For the text-containing cell, return its midpoint in (X, Y) coordinate format. 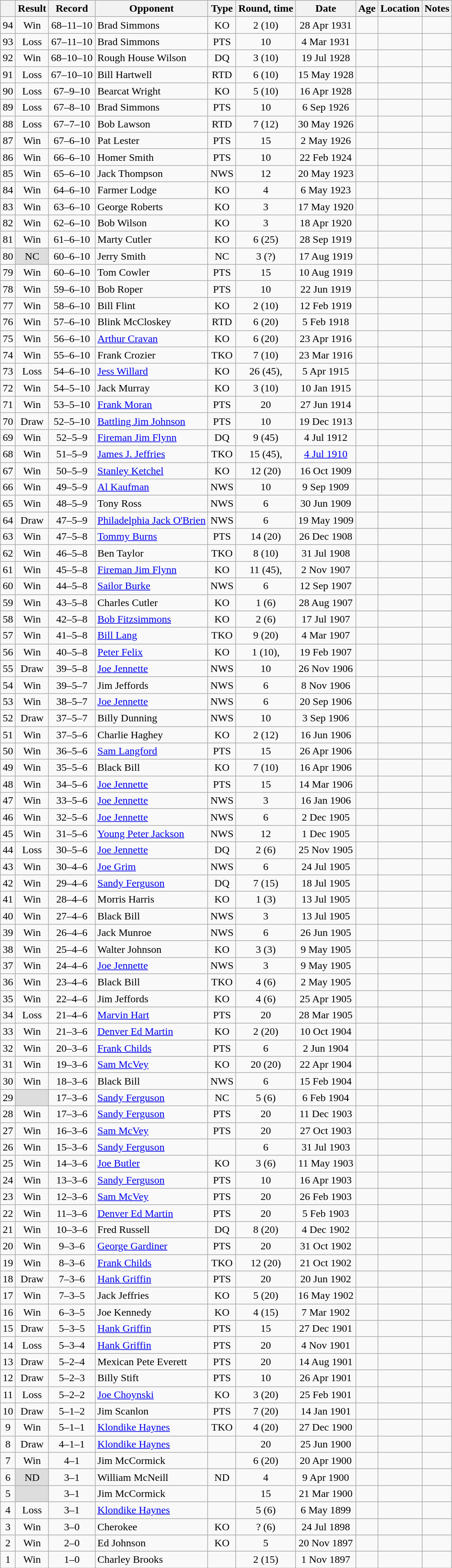
17 (8, 1296)
8–3–6 (72, 1263)
Joe Kennedy (152, 1312)
Homer Smith (152, 157)
George Gardiner (152, 1246)
1 (6) (266, 603)
6 Feb 1904 (326, 1098)
20 May 1923 (326, 173)
8 (20) (266, 1229)
Jim Scanlon (152, 1411)
9 Sep 1909 (326, 487)
51–5–9 (72, 454)
1 Dec 1905 (326, 834)
1 (10), (266, 652)
26 Jun 1905 (326, 932)
36 (8, 982)
75 (8, 339)
79 (8, 273)
10–3–6 (72, 1229)
16 Jun 1906 (326, 735)
Opponent (152, 9)
20 Nov 1897 (326, 1543)
Marvin Hart (152, 1015)
14 (20) (266, 537)
70 (8, 421)
7 (12) (266, 124)
25 Feb 1901 (326, 1395)
4 Mar 1931 (326, 42)
45 (8, 834)
14 Jan 1901 (326, 1411)
23 Mar 1916 (326, 355)
43 (8, 867)
28 Sep 1919 (326, 240)
25 Apr 1905 (326, 998)
27 Jun 1914 (326, 404)
16 Apr 1928 (326, 91)
Bob Lawson (152, 124)
6 Sep 1926 (326, 108)
77 (8, 306)
74 (8, 355)
40 (8, 916)
5 Apr 1915 (326, 372)
20 Sep 1906 (326, 701)
14 Mar 1906 (326, 784)
5–3–5 (72, 1329)
37–5–6 (72, 735)
Battling Jim Johnson (152, 421)
57–6–10 (72, 322)
84 (8, 190)
Frank Crozier (152, 355)
6 (25) (266, 240)
16 Jan 1906 (326, 801)
22–4–6 (72, 998)
27 (8, 1131)
48–5–9 (72, 504)
57 (8, 636)
4–1–1 (72, 1444)
18–3–6 (72, 1081)
Record (72, 9)
4 Nov 1901 (326, 1345)
39 (8, 932)
2 (15) (266, 1560)
67–9–10 (72, 91)
64–6–10 (72, 190)
92 (8, 58)
58 (8, 619)
52 (8, 718)
24 Jul 1905 (326, 867)
Walter Johnson (152, 949)
Charles Cutler (152, 603)
26 Feb 1903 (326, 1196)
Young Peter Jackson (152, 834)
90 (8, 91)
44 (8, 850)
53 (8, 701)
45–5–8 (72, 570)
23 (8, 1196)
68 (8, 454)
27 Dec 1900 (326, 1428)
22 Apr 1904 (326, 1065)
15 May 1928 (326, 75)
2–0 (72, 1543)
26 Dec 1908 (326, 537)
55 (8, 668)
Tony Ross (152, 504)
58–6–10 (72, 306)
10 Jan 1915 (326, 388)
81 (8, 240)
53–5–10 (72, 404)
6–3–5 (72, 1312)
3 Sep 1906 (326, 718)
39–5–8 (72, 668)
3 (6) (266, 1164)
28 Apr 1931 (326, 25)
34–5–6 (72, 784)
62 (8, 553)
54–5–10 (72, 388)
31 Jul 1908 (326, 553)
30 Jun 1909 (326, 504)
93 (8, 42)
Age (367, 9)
Bob Wilson (152, 223)
65 (8, 504)
Frank Moran (152, 404)
1 (8, 1560)
11 (45), (266, 570)
4 Jul 1912 (326, 437)
25 (8, 1164)
31 (8, 1065)
3 (?) (266, 256)
12–3–6 (72, 1196)
2 Jun 1904 (326, 1048)
Philadelphia Jack O'Brien (152, 520)
41 (8, 900)
19 Dec 1913 (326, 421)
49–5–9 (72, 487)
65–6–10 (72, 173)
26 Nov 1906 (326, 668)
Stanley Ketchel (152, 470)
26 (8, 1147)
Joe Grim (152, 867)
34 (8, 1015)
Charley Brooks (152, 1560)
Rough House Wilson (152, 58)
Peter Felix (152, 652)
24–4–6 (72, 965)
66 (8, 487)
4–1 (72, 1460)
11 May 1903 (326, 1164)
5 Feb 1918 (326, 322)
2 (8, 1543)
2 May 1905 (326, 982)
21–3–6 (72, 1032)
55–6–10 (72, 355)
21 Mar 1900 (326, 1493)
36–5–6 (72, 751)
25–4–6 (72, 949)
Tommy Burns (152, 537)
20–3–6 (72, 1048)
67 (8, 470)
8 Nov 1906 (326, 685)
4 Dec 1902 (326, 1229)
20 Jun 1902 (326, 1279)
Type (222, 9)
64 (8, 520)
19 Jul 1928 (326, 58)
Al Kaufman (152, 487)
29 (8, 1098)
25 Jun 1900 (326, 1444)
27–4–6 (72, 916)
2 (20) (266, 1032)
38 (8, 949)
31 Jul 1903 (326, 1147)
47 (8, 801)
19–3–6 (72, 1065)
83 (8, 207)
3 (20) (266, 1395)
68–11–10 (72, 25)
27 Oct 1903 (326, 1131)
5 Feb 1903 (326, 1213)
48 (8, 784)
16 Apr 1906 (326, 768)
11 Dec 1903 (326, 1114)
1 (3) (266, 900)
32 (8, 1048)
94 (8, 25)
27 Dec 1901 (326, 1329)
60 (8, 586)
Bob Roper (152, 289)
16–3–6 (72, 1131)
7 (20) (266, 1411)
8 (10) (266, 553)
15 Feb 1904 (326, 1081)
18 Apr 1920 (326, 223)
63–6–10 (72, 207)
72 (8, 388)
66–6–10 (72, 157)
10 Oct 1904 (326, 1032)
28–4–6 (72, 900)
80 (8, 256)
Ed Johnson (152, 1543)
11 (8, 1395)
22 Jun 1919 (326, 289)
25 Nov 1905 (326, 850)
89 (8, 108)
1–0 (72, 1560)
85 (8, 173)
21–4–6 (72, 1015)
4 (20) (266, 1428)
14–3–6 (72, 1164)
28 Aug 1907 (326, 603)
56–6–10 (72, 339)
Date (326, 9)
5–2–2 (72, 1395)
12 Feb 1919 (326, 306)
30 May 1926 (326, 124)
78 (8, 289)
91 (8, 75)
30–5–6 (72, 850)
29–4–6 (72, 883)
16 May 1902 (326, 1296)
Sam Langford (152, 751)
9 (45) (266, 437)
Bill Lang (152, 636)
7 (8, 1460)
52–5–9 (72, 437)
49 (8, 768)
35–5–6 (72, 768)
47–5–8 (72, 537)
88 (8, 124)
Bearcat Wright (152, 91)
39–5–7 (72, 685)
17 May 1920 (326, 207)
21 (8, 1229)
19 Feb 1907 (326, 652)
Jack Murray (152, 388)
9–3–6 (72, 1246)
Jack Munroe (152, 932)
56 (8, 652)
67–11–10 (72, 42)
30 (8, 1081)
6 May 1923 (326, 190)
Joe Choynski (152, 1395)
51 (8, 735)
Jerry Smith (152, 256)
Jack Jeffries (152, 1296)
22 Feb 1924 (326, 157)
67–6–10 (72, 140)
Mexican Pete Everett (152, 1362)
8 (8, 1444)
31 Oct 1902 (326, 1246)
37–5–7 (72, 718)
23–4–6 (72, 982)
Result (32, 9)
76 (8, 322)
19 (8, 1263)
46–5–8 (72, 553)
61–6–10 (72, 240)
Pat Lester (152, 140)
59 (8, 603)
2 Nov 1907 (326, 570)
Morris Harris (152, 900)
67–8–10 (72, 108)
Bob Fitzsimmons (152, 619)
24 Jul 1898 (326, 1526)
? (6) (266, 1526)
6 (10) (266, 75)
Bill Flint (152, 306)
35 (8, 998)
28 (8, 1114)
62–6–10 (72, 223)
22 (8, 1213)
20 Apr 1900 (326, 1460)
67–10–10 (72, 75)
33–5–6 (72, 801)
Round, time (266, 9)
46 (8, 817)
William McNeill (152, 1477)
43–5–8 (72, 603)
87 (8, 140)
50–5–9 (72, 470)
Fred Russell (152, 1229)
Bill Hartwell (152, 75)
37 (8, 965)
5–1–1 (72, 1428)
5–1–2 (72, 1411)
21 Oct 1902 (326, 1263)
5 (10) (266, 91)
67–7–10 (72, 124)
82 (8, 223)
Jess Willard (152, 372)
11–3–6 (72, 1213)
Sailor Burke (152, 586)
7 (15) (266, 883)
17 Aug 1919 (326, 256)
26–4–6 (72, 932)
14 (8, 1345)
5–2–3 (72, 1378)
47–5–9 (72, 520)
Tom Cowler (152, 273)
Cherokee (152, 1526)
68–10–10 (72, 58)
28 Mar 1905 (326, 1015)
17 Jul 1907 (326, 619)
73 (8, 372)
Joe Butler (152, 1164)
4 Mar 1907 (326, 636)
Notes (437, 9)
16 Oct 1909 (326, 470)
71 (8, 404)
42–5–8 (72, 619)
44–5–8 (72, 586)
31–5–6 (72, 834)
30–4–6 (72, 867)
Ben Taylor (152, 553)
3–0 (72, 1526)
13–3–6 (72, 1180)
26 Apr 1901 (326, 1378)
16 Apr 1903 (326, 1180)
9 (20) (266, 636)
13 (8, 1362)
86 (8, 157)
3 (3) (266, 949)
Farmer Lodge (152, 190)
54–6–10 (72, 372)
2 (12) (266, 735)
24 (8, 1180)
20 (20) (266, 1065)
26 Apr 1906 (326, 751)
George Roberts (152, 207)
12 Sep 1907 (326, 586)
63 (8, 537)
41–5–8 (72, 636)
42 (8, 883)
Billy Stift (152, 1378)
59–6–10 (72, 289)
Arthur Cravan (152, 339)
Charlie Haghey (152, 735)
Marty Cutler (152, 240)
52–5–10 (72, 421)
23 Apr 1916 (326, 339)
2 Dec 1905 (326, 817)
Location (400, 9)
18 Jul 1905 (326, 883)
15 (45), (266, 454)
33 (8, 1032)
7–3–5 (72, 1296)
26 (45), (266, 372)
32–5–6 (72, 817)
69 (8, 437)
Blink McCloskey (152, 322)
18 (8, 1279)
9 Apr 1900 (326, 1477)
7 Mar 1902 (326, 1312)
1 Nov 1897 (326, 1560)
14 Aug 1901 (326, 1362)
5–3–4 (72, 1345)
15–3–6 (72, 1147)
James J. Jeffries (152, 454)
7–3–6 (72, 1279)
10 Aug 1919 (326, 273)
Jack Thompson (152, 173)
40–5–8 (72, 652)
5 (20) (266, 1296)
6 May 1899 (326, 1510)
61 (8, 570)
54 (8, 685)
16 (8, 1312)
5–2–4 (72, 1362)
19 May 1909 (326, 520)
9 (8, 1428)
38–5–7 (72, 701)
Billy Dunning (152, 718)
50 (8, 751)
2 May 1926 (326, 140)
4 Jul 1910 (326, 454)
4 (15) (266, 1312)
